Pinpoint the cell where the given text exists, returning its (x, y) midpoint coordinate. 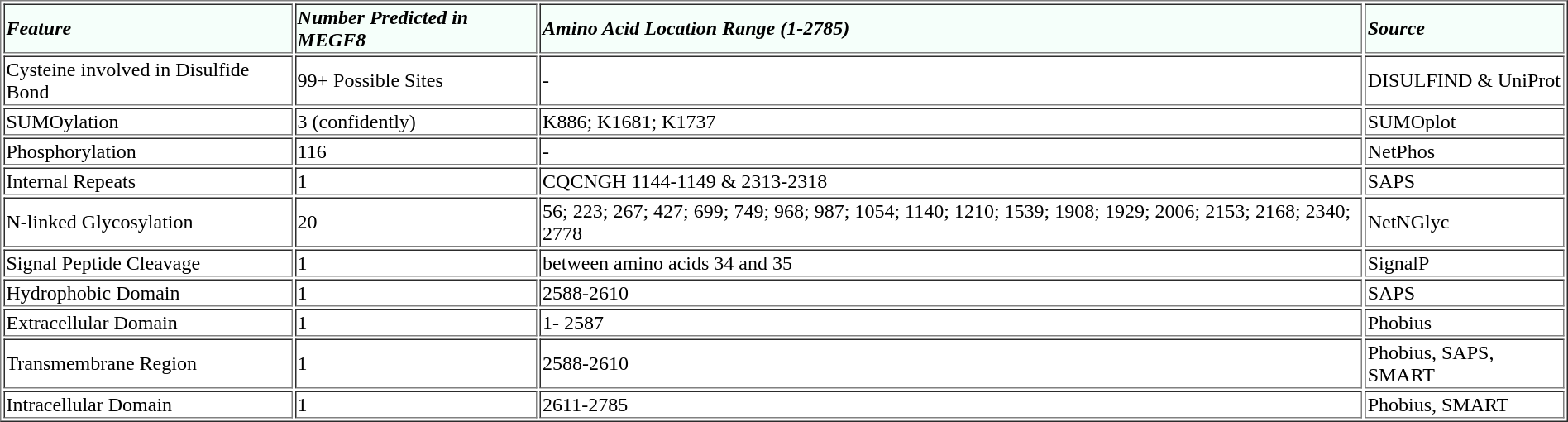
SUMOylation (147, 121)
1- 2587 (951, 323)
20 (417, 222)
Transmembrane Region (147, 364)
CQCNGH 1144-1149 & 2313-2318 (951, 180)
SUMOplot (1465, 121)
Extracellular Domain (147, 323)
Source (1465, 28)
99+ Possible Sites (417, 81)
Phobius, SMART (1465, 404)
Hydrophobic Domain (147, 293)
Intracellular Domain (147, 404)
SignalP (1465, 263)
Phosphorylation (147, 151)
116 (417, 151)
Phobius, SAPS, SMART (1465, 364)
Signal Peptide Cleavage (147, 263)
NetNGlyc (1465, 222)
Amino Acid Location Range (1-2785) (951, 28)
DISULFIND & UniProt (1465, 81)
3 (confidently) (417, 121)
K886; K1681; K1737 (951, 121)
56; 223; 267; 427; 699; 749; 968; 987; 1054; 1140; 1210; 1539; 1908; 1929; 2006; 2153; 2168; 2340; 2778 (951, 222)
Cysteine involved in Disulfide Bond (147, 81)
between amino acids 34 and 35 (951, 263)
NetPhos (1465, 151)
Internal Repeats (147, 180)
Phobius (1465, 323)
2611-2785 (951, 404)
Feature (147, 28)
N-linked Glycosylation (147, 222)
Number Predicted in MEGF8 (417, 28)
